Identify which cell holds the provided text, then report its (x, y) central coordinate. 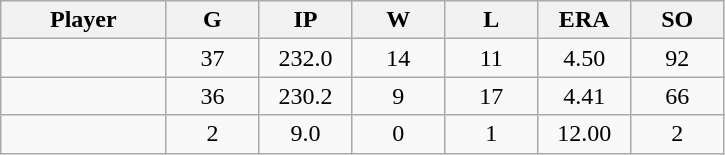
37 (212, 58)
230.2 (306, 96)
92 (678, 58)
36 (212, 96)
ERA (584, 20)
SO (678, 20)
9 (398, 96)
66 (678, 96)
12.00 (584, 134)
1 (492, 134)
L (492, 20)
17 (492, 96)
Player (84, 20)
11 (492, 58)
232.0 (306, 58)
0 (398, 134)
4.50 (584, 58)
W (398, 20)
IP (306, 20)
9.0 (306, 134)
4.41 (584, 96)
G (212, 20)
14 (398, 58)
